Determine the (X, Y) coordinate at the center of the cell enclosing the given text.  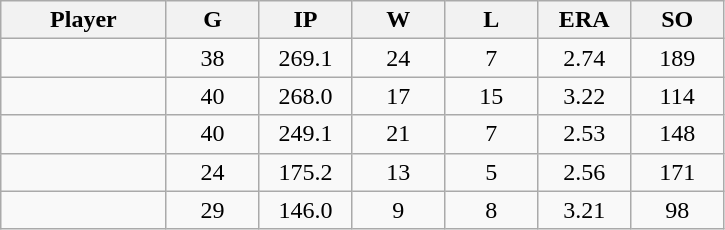
189 (678, 58)
SO (678, 20)
146.0 (306, 210)
W (398, 20)
17 (398, 96)
2.56 (584, 172)
98 (678, 210)
ERA (584, 20)
2.74 (584, 58)
114 (678, 96)
13 (398, 172)
269.1 (306, 58)
38 (212, 58)
3.22 (584, 96)
9 (398, 210)
5 (492, 172)
21 (398, 134)
2.53 (584, 134)
IP (306, 20)
8 (492, 210)
L (492, 20)
G (212, 20)
3.21 (584, 210)
175.2 (306, 172)
29 (212, 210)
268.0 (306, 96)
15 (492, 96)
249.1 (306, 134)
Player (84, 20)
148 (678, 134)
171 (678, 172)
